Determine the [X, Y] coordinate at the center of the cell enclosing the given text.  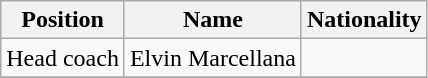
Name [212, 20]
Position [63, 20]
Elvin Marcellana [212, 58]
Nationality [364, 20]
Head coach [63, 58]
